Identify which cell holds the provided text, then report its [x, y] central coordinate. 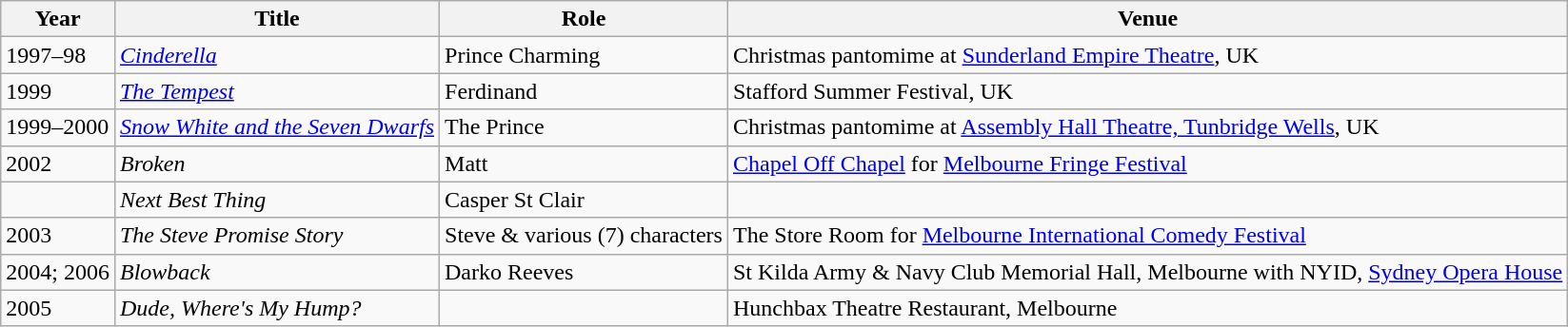
Dude, Where's My Hump? [276, 308]
Venue [1147, 19]
1999–2000 [58, 127]
2005 [58, 308]
2004; 2006 [58, 272]
Ferdinand [585, 91]
1999 [58, 91]
Christmas pantomime at Assembly Hall Theatre, Tunbridge Wells, UK [1147, 127]
1997–98 [58, 55]
Prince Charming [585, 55]
Broken [276, 163]
Steve & various (7) characters [585, 236]
Chapel Off Chapel for Melbourne Fringe Festival [1147, 163]
The Steve Promise Story [276, 236]
Role [585, 19]
Stafford Summer Festival, UK [1147, 91]
The Tempest [276, 91]
2002 [58, 163]
Cinderella [276, 55]
Blowback [276, 272]
Title [276, 19]
Christmas pantomime at Sunderland Empire Theatre, UK [1147, 55]
The Store Room for Melbourne International Comedy Festival [1147, 236]
2003 [58, 236]
Casper St Clair [585, 200]
Year [58, 19]
Darko Reeves [585, 272]
St Kilda Army & Navy Club Memorial Hall, Melbourne with NYID, Sydney Opera House [1147, 272]
Next Best Thing [276, 200]
Hunchbax Theatre Restaurant, Melbourne [1147, 308]
The Prince [585, 127]
Matt [585, 163]
Snow White and the Seven Dwarfs [276, 127]
